Return [X, Y] of the center of cell containing provided text 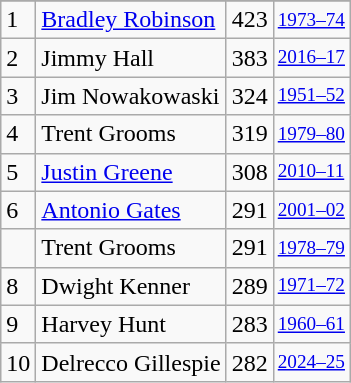
Bradley Robinson [131, 20]
2 [18, 58]
3 [18, 96]
Jim Nowakowaski [131, 96]
Antonio Gates [131, 210]
8 [18, 286]
2016–17 [311, 58]
10 [18, 362]
Harvey Hunt [131, 324]
1979–80 [311, 134]
1978–79 [311, 248]
6 [18, 210]
2024–25 [311, 362]
Dwight Kenner [131, 286]
383 [250, 58]
1 [18, 20]
2001–02 [311, 210]
Jimmy Hall [131, 58]
289 [250, 286]
Justin Greene [131, 172]
282 [250, 362]
308 [250, 172]
283 [250, 324]
Delrecco Gillespie [131, 362]
319 [250, 134]
1960–61 [311, 324]
5 [18, 172]
9 [18, 324]
324 [250, 96]
423 [250, 20]
1973–74 [311, 20]
4 [18, 134]
1951–52 [311, 96]
1971–72 [311, 286]
2010–11 [311, 172]
